Detect which cell encompasses the target text, then output its (x, y) center coordinate. 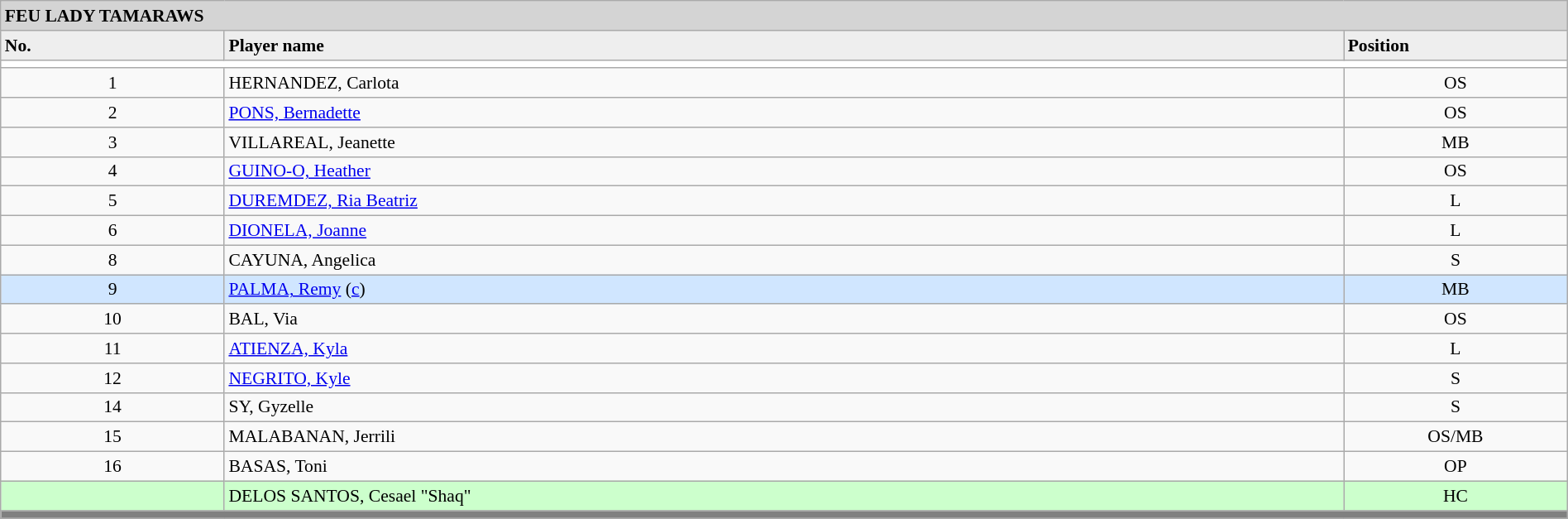
OP (1456, 467)
2 (112, 113)
CAYUNA, Angelica (784, 260)
HERNANDEZ, Carlota (784, 84)
10 (112, 320)
SY, Gyzelle (784, 407)
PALMA, Remy (c) (784, 290)
BAL, Via (784, 320)
No. (112, 46)
14 (112, 407)
DUREMDEZ, Ria Beatriz (784, 201)
MALABANAN, Jerrili (784, 437)
DIONELA, Joanne (784, 231)
6 (112, 231)
Player name (784, 46)
FEU LADY TAMARAWS (784, 16)
HC (1456, 496)
11 (112, 348)
ATIENZA, Kyla (784, 348)
4 (112, 171)
5 (112, 201)
16 (112, 467)
1 (112, 84)
VILLAREAL, Jeanette (784, 142)
PONS, Bernadette (784, 113)
12 (112, 378)
Position (1456, 46)
NEGRITO, Kyle (784, 378)
3 (112, 142)
8 (112, 260)
DELOS SANTOS, Cesael "Shaq" (784, 496)
15 (112, 437)
9 (112, 290)
GUINO-O, Heather (784, 171)
OS/MB (1456, 437)
BASAS, Toni (784, 467)
